Locate the cell with the specified text and output its [X, Y] center coordinate. 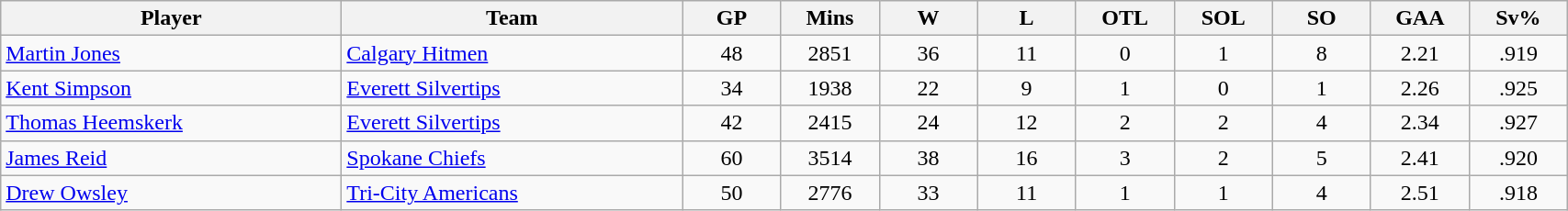
9 [1027, 88]
2.26 [1420, 88]
.927 [1517, 123]
22 [928, 88]
3514 [830, 158]
.919 [1517, 53]
8 [1321, 53]
2.41 [1420, 158]
Calgary Hitmen [513, 53]
60 [731, 158]
33 [928, 193]
2776 [830, 193]
James Reid [171, 158]
Kent Simpson [171, 88]
.925 [1517, 88]
48 [731, 53]
OTL [1124, 18]
L [1027, 18]
.918 [1517, 193]
2415 [830, 123]
Sv% [1517, 18]
GP [731, 18]
50 [731, 193]
38 [928, 158]
2851 [830, 53]
36 [928, 53]
Mins [830, 18]
12 [1027, 123]
.920 [1517, 158]
16 [1027, 158]
Team [513, 18]
2.34 [1420, 123]
24 [928, 123]
1938 [830, 88]
Player [171, 18]
Spokane Chiefs [513, 158]
3 [1124, 158]
GAA [1420, 18]
2.21 [1420, 53]
34 [731, 88]
SO [1321, 18]
SOL [1224, 18]
5 [1321, 158]
Thomas Heemskerk [171, 123]
Drew Owsley [171, 193]
Martin Jones [171, 53]
W [928, 18]
42 [731, 123]
Tri-City Americans [513, 193]
2.51 [1420, 193]
